Detect which cell encompasses the target text, then output its [x, y] center coordinate. 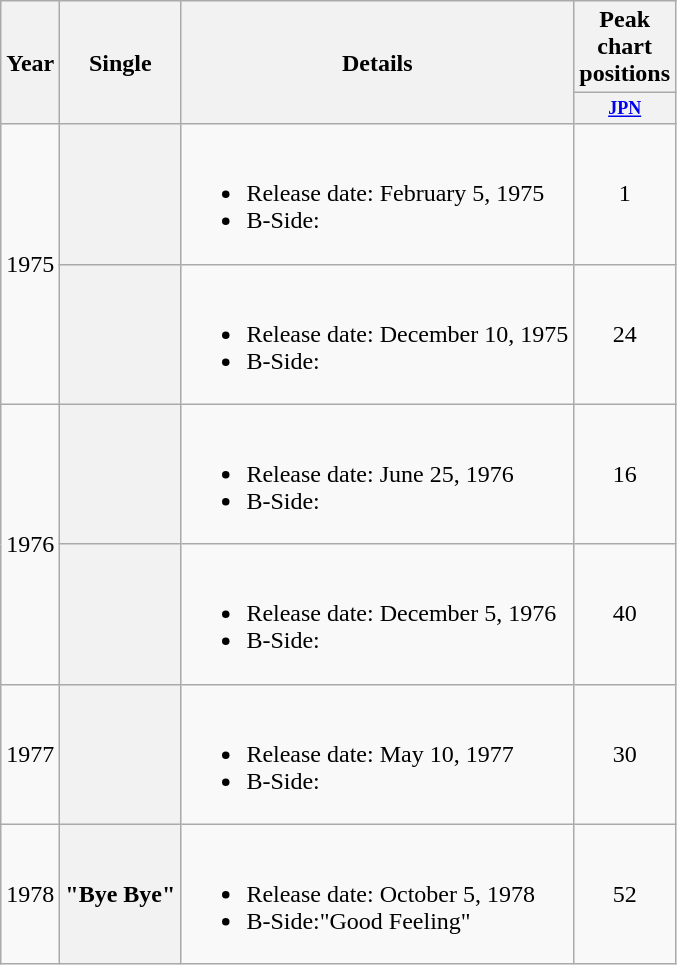
1975 [30, 264]
Release date: February 5, 1975B-Side: [378, 194]
Release date: December 5, 1976B-Side: [378, 614]
24 [625, 334]
52 [625, 894]
40 [625, 614]
Details [378, 62]
30 [625, 754]
Release date: October 5, 1978B-Side:"Good Feeling" [378, 894]
JPN [625, 108]
1976 [30, 544]
1978 [30, 894]
16 [625, 474]
"Bye Bye" [120, 894]
Release date: December 10, 1975B-Side: [378, 334]
Release date: June 25, 1976B-Side: [378, 474]
Release date: May 10, 1977B-Side: [378, 754]
Peak chart positions [625, 47]
1977 [30, 754]
1 [625, 194]
Single [120, 62]
Year [30, 62]
